Pinpoint the cell where the given text exists, returning its (X, Y) midpoint coordinate. 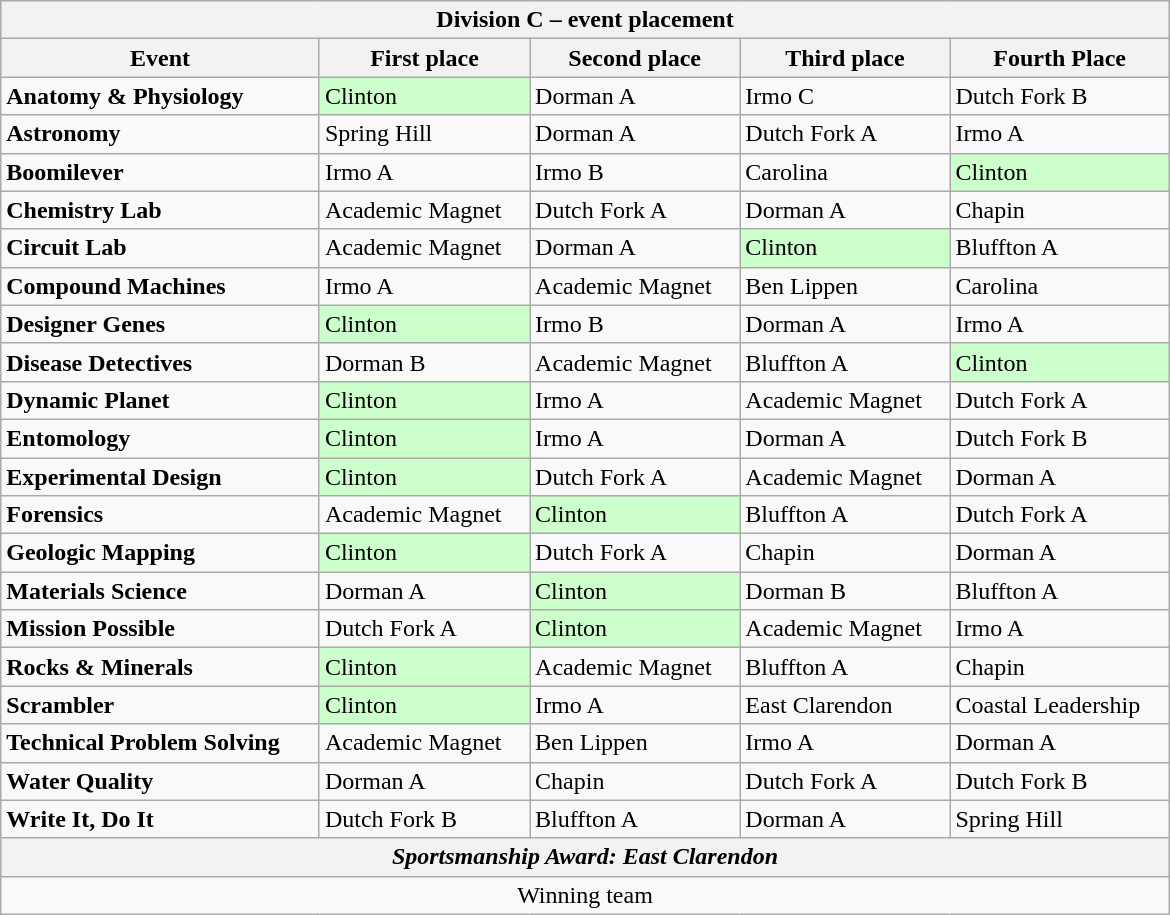
Mission Possible (160, 629)
Materials Science (160, 591)
Winning team (585, 895)
Water Quality (160, 781)
Technical Problem Solving (160, 743)
Coastal Leadership (1060, 705)
First place (424, 58)
Third place (845, 58)
Astronomy (160, 134)
Chemistry Lab (160, 210)
Irmo C (845, 96)
Write It, Do It (160, 819)
Forensics (160, 515)
Geologic Mapping (160, 553)
Sportsmanship Award: East Clarendon (585, 857)
Boomilever (160, 172)
Entomology (160, 438)
Disease Detectives (160, 362)
Event (160, 58)
Fourth Place (1060, 58)
Rocks & Minerals (160, 667)
Division C – event placement (585, 20)
Scrambler (160, 705)
East Clarendon (845, 705)
Second place (635, 58)
Designer Genes (160, 324)
Dynamic Planet (160, 400)
Anatomy & Physiology (160, 96)
Experimental Design (160, 477)
Circuit Lab (160, 248)
Compound Machines (160, 286)
